Return the (x, y) coordinate for the center point of the cell that contains the specified text.  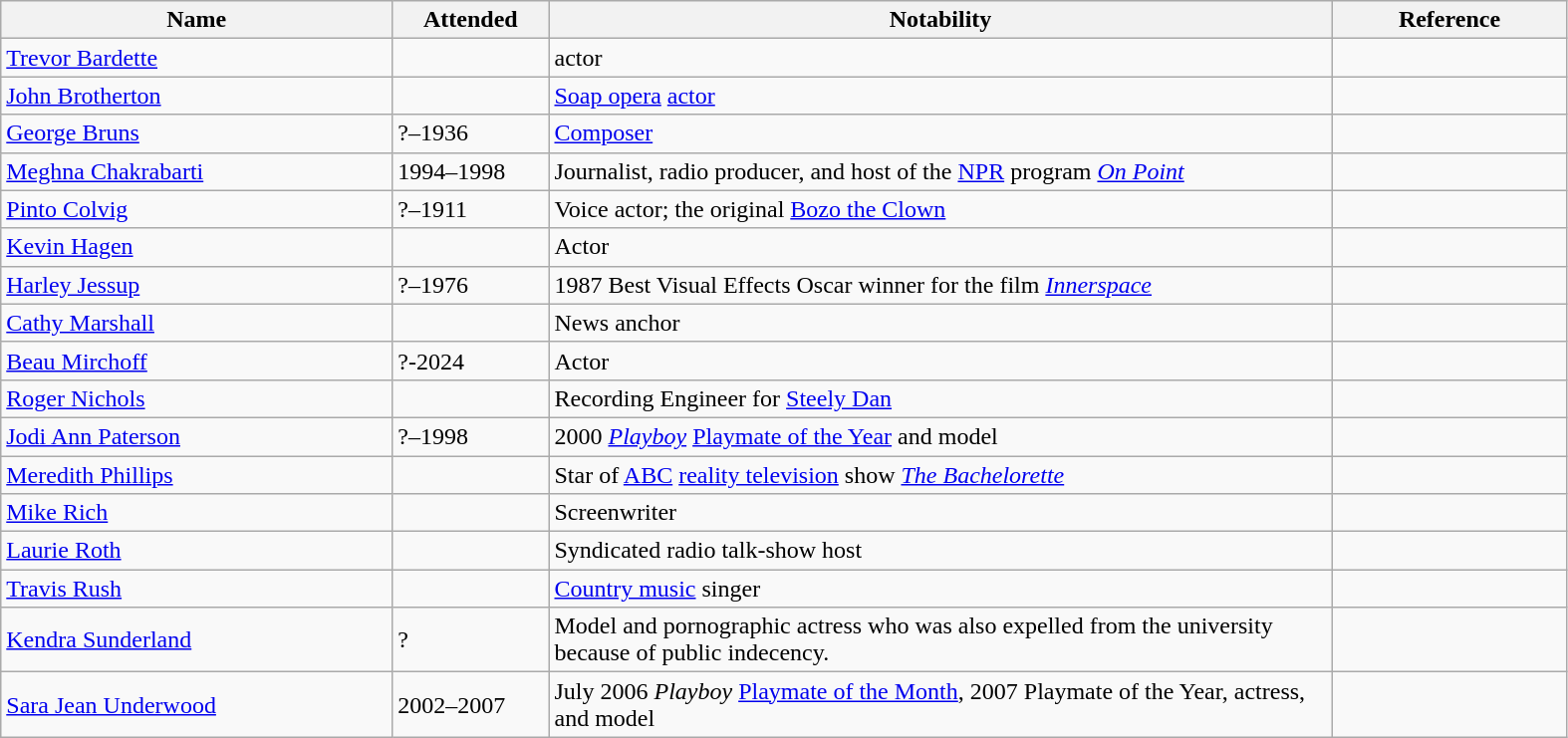
Composer (940, 133)
Journalist, radio producer, and host of the NPR program On Point (940, 171)
Screenwriter (940, 513)
Name (197, 20)
?–1998 (470, 436)
News anchor (940, 323)
2000 Playboy Playmate of the Year and model (940, 436)
?–1911 (470, 209)
Mike Rich (197, 513)
2002–2007 (470, 705)
Notability (940, 20)
? (470, 639)
Meghna Chakrabarti (197, 171)
Kendra Sunderland (197, 639)
Soap opera actor (940, 96)
Star of ABC reality television show The Bachelorette (940, 475)
Beau Mirchoff (197, 361)
Reference (1449, 20)
Pinto Colvig (197, 209)
?–1976 (470, 285)
?–1936 (470, 133)
Meredith Phillips (197, 475)
Recording Engineer for Steely Dan (940, 398)
?-2024 (470, 361)
Voice actor; the original Bozo the Clown (940, 209)
Attended (470, 20)
Laurie Roth (197, 551)
1987 Best Visual Effects Oscar winner for the film Innerspace (940, 285)
Travis Rush (197, 589)
actor (940, 58)
Model and pornographic actress who was also expelled from the university because of public indecency. (940, 639)
Syndicated radio talk-show host (940, 551)
George Bruns (197, 133)
John Brotherton (197, 96)
Sara Jean Underwood (197, 705)
Harley Jessup (197, 285)
Cathy Marshall (197, 323)
Jodi Ann Paterson (197, 436)
Country music singer (940, 589)
Roger Nichols (197, 398)
Trevor Bardette (197, 58)
Kevin Hagen (197, 247)
1994–1998 (470, 171)
July 2006 Playboy Playmate of the Month, 2007 Playmate of the Year, actress, and model (940, 705)
